Output the [x, y] coordinate of the center of the cell containing the given text.  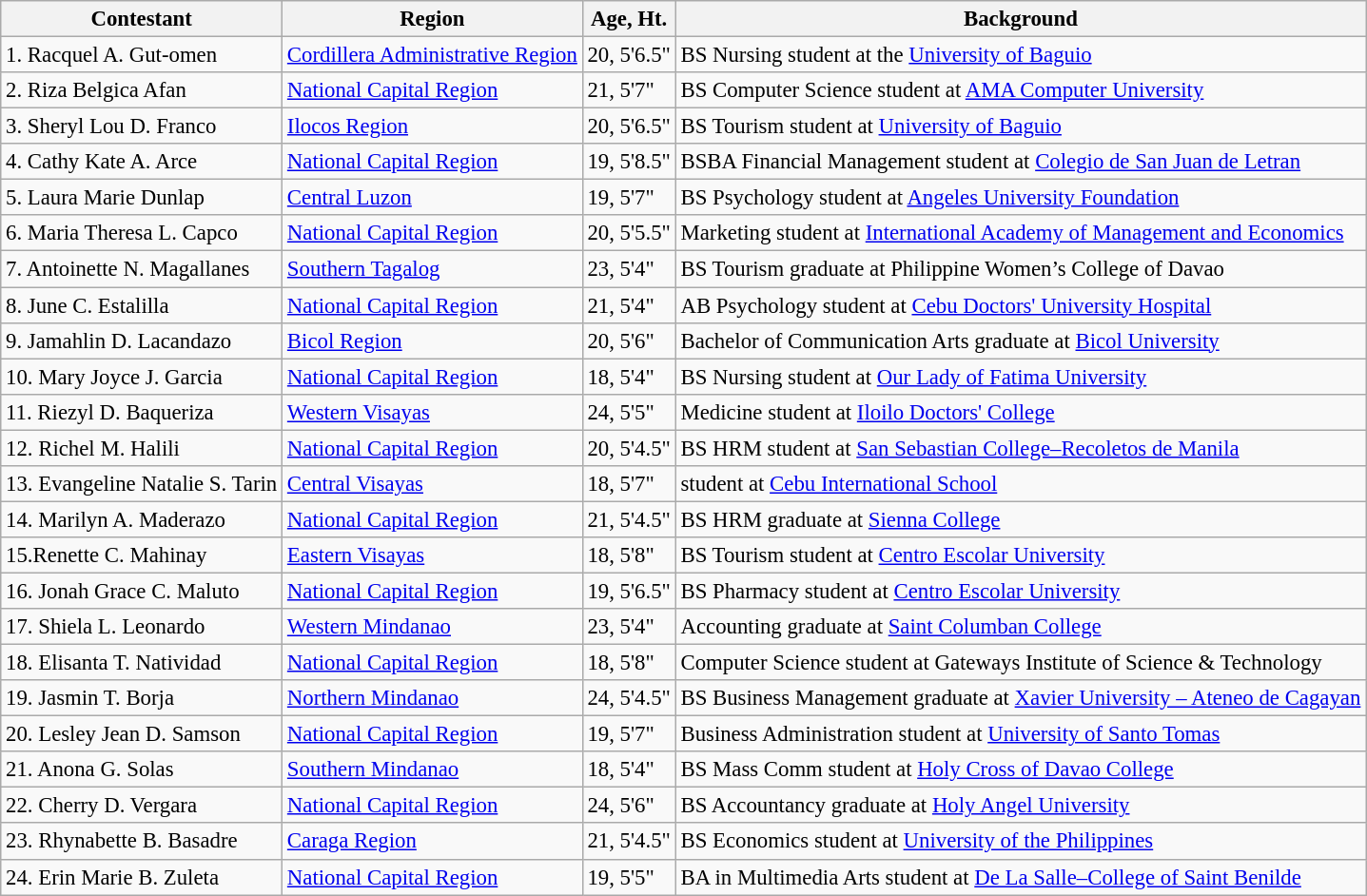
20, 5'4.5" [629, 448]
20, 5'6" [629, 341]
13. Evangeline Natalie S. Tarin [142, 484]
15.Renette C. Mahinay [142, 555]
BS Nursing student at Our Lady of Fatima University [1021, 377]
20. Lesley Jean D. Samson [142, 734]
BS Psychology student at Angeles University Foundation [1021, 198]
21, 5'4" [629, 305]
Medicine student at Iloilo Doctors' College [1021, 412]
1. Racquel A. Gut-omen [142, 55]
18, 5'7" [629, 484]
BS Business Management graduate at Xavier University – Ateneo de Cagayan [1021, 698]
24. Erin Marie B. Zuleta [142, 877]
BS HRM graduate at Sienna College [1021, 519]
Marketing student at International Academy of Management and Economics [1021, 233]
24, 5'5" [629, 412]
24, 5'6" [629, 806]
BS Computer Science student at AMA Computer University [1021, 90]
19, 5'5" [629, 877]
5. Laura Marie Dunlap [142, 198]
21, 5'7" [629, 90]
Central Visayas [433, 484]
17. Shiela L. Leonardo [142, 627]
22. Cherry D. Vergara [142, 806]
BS Pharmacy student at Centro Escolar University [1021, 591]
AB Psychology student at Cebu Doctors' University Hospital [1021, 305]
24, 5'4.5" [629, 698]
BS HRM student at San Sebastian College–Recoletos de Manila [1021, 448]
6. Maria Theresa L. Capco [142, 233]
BS Economics student at University of the Philippines [1021, 842]
Ilocos Region [433, 127]
11. Riezyl D. Baqueriza [142, 412]
Region [433, 19]
BS Mass Comm student at Holy Cross of Davao College [1021, 769]
16. Jonah Grace C. Maluto [142, 591]
4. Cathy Kate A. Arce [142, 162]
Caraga Region [433, 842]
19. Jasmin T. Borja [142, 698]
BS Nursing student at the University of Baguio [1021, 55]
Cordillera Administrative Region [433, 55]
Background [1021, 19]
21. Anona G. Solas [142, 769]
9. Jamahlin D. Lacandazo [142, 341]
BA in Multimedia Arts student at De La Salle–College of Saint Benilde [1021, 877]
BSBA Financial Management student at Colegio de San Juan de Letran [1021, 162]
BS Tourism student at Centro Escolar University [1021, 555]
Eastern Visayas [433, 555]
14. Marilyn A. Maderazo [142, 519]
18. Elisanta T. Natividad [142, 663]
3. Sheryl Lou D. Franco [142, 127]
BS Tourism graduate at Philippine Women’s College of Davao [1021, 269]
2. Riza Belgica Afan [142, 90]
10. Mary Joyce J. Garcia [142, 377]
Central Luzon [433, 198]
19, 5'6.5" [629, 591]
Business Administration student at University of Santo Tomas [1021, 734]
BS Accountancy graduate at Holy Angel University [1021, 806]
Bachelor of Communication Arts graduate at Bicol University [1021, 341]
Western Visayas [433, 412]
Computer Science student at Gateways Institute of Science & Technology [1021, 663]
Southern Tagalog [433, 269]
Age, Ht. [629, 19]
19, 5'8.5" [629, 162]
8. June C. Estalilla [142, 305]
23. Rhynabette B. Basadre [142, 842]
Contestant [142, 19]
20, 5'5.5" [629, 233]
BS Tourism student at University of Baguio [1021, 127]
7. Antoinette N. Magallanes [142, 269]
Northern Mindanao [433, 698]
12. Richel M. Halili [142, 448]
Southern Mindanao [433, 769]
Bicol Region [433, 341]
Western Mindanao [433, 627]
Accounting graduate at Saint Columban College [1021, 627]
student at Cebu International School [1021, 484]
